Locate the cell with the specified text and output its [X, Y] center coordinate. 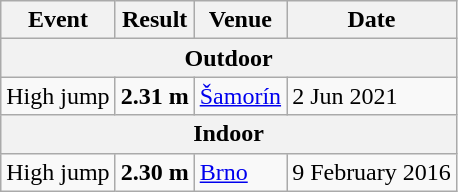
Indoor [229, 134]
Šamorín [240, 96]
9 February 2016 [372, 172]
2.30 m [154, 172]
Brno [240, 172]
2.31 m [154, 96]
Date [372, 20]
2 Jun 2021 [372, 96]
Result [154, 20]
Event [58, 20]
Venue [240, 20]
Outdoor [229, 58]
